Find where the given text appears and provide that cell's center as (X, Y) coordinate. 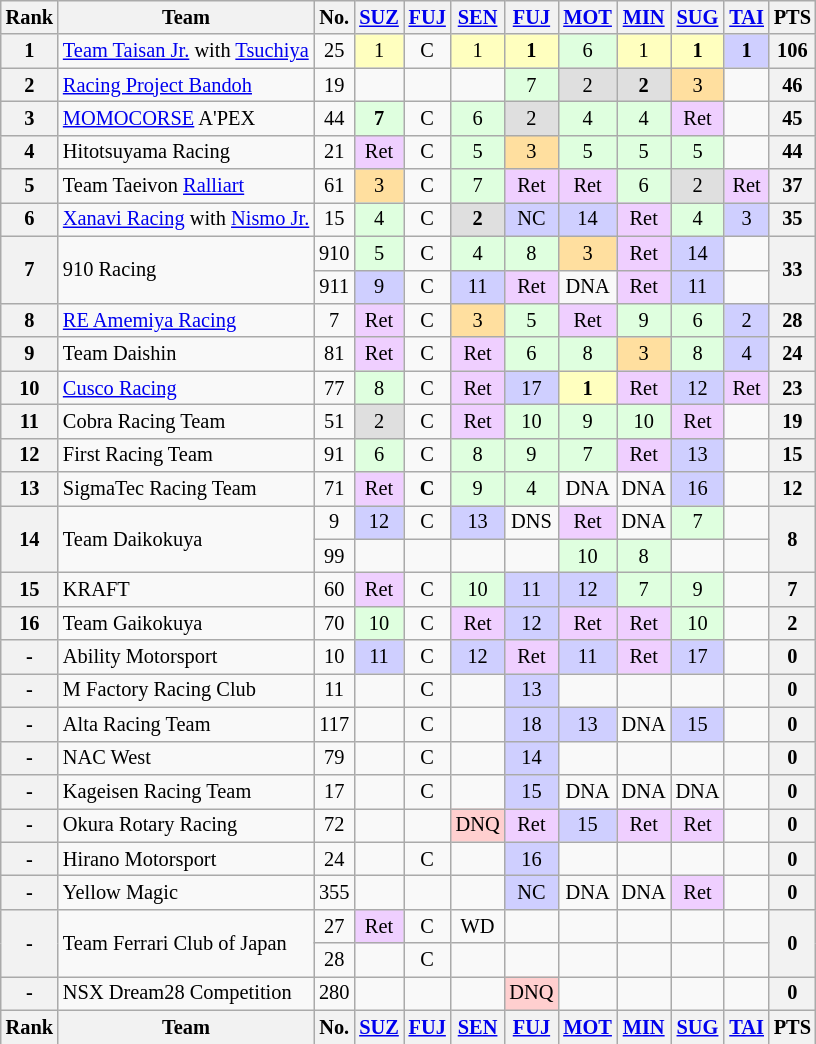
Racing Project Bandoh (186, 85)
117 (334, 724)
91 (334, 455)
Cobra Racing Team (186, 421)
Team Daikokuya (186, 538)
Hirano Motorsport (186, 859)
25 (334, 51)
280 (334, 993)
NAC West (186, 758)
35 (792, 219)
M Factory Racing Club (186, 690)
21 (334, 152)
Team Daishin (186, 354)
106 (792, 51)
Yellow Magic (186, 892)
33 (792, 270)
355 (334, 892)
Cusco Racing (186, 388)
KRAFT (186, 589)
First Racing Team (186, 455)
910 (334, 253)
Kageisen Racing Team (186, 791)
WD (478, 926)
SigmaTec Racing Team (186, 489)
Team Taisan Jr. with Tsuchiya (186, 51)
RE Amemiya Racing (186, 320)
81 (334, 354)
45 (792, 118)
71 (334, 489)
910 Racing (186, 270)
72 (334, 825)
Okura Rotary Racing (186, 825)
61 (334, 186)
MOMOCORSE A'PEX (186, 118)
Team Gaikokuya (186, 623)
Team Taeivon Ralliart (186, 186)
37 (792, 186)
51 (334, 421)
Hitotsuyama Racing (186, 152)
NSX Dream28 Competition (186, 993)
99 (334, 556)
46 (792, 85)
27 (334, 926)
Alta Racing Team (186, 724)
Xanavi Racing with Nismo Jr. (186, 219)
Ability Motorsport (186, 657)
18 (532, 724)
23 (792, 388)
Team Ferrari Club of Japan (186, 942)
60 (334, 589)
DNS (532, 522)
77 (334, 388)
70 (334, 623)
79 (334, 758)
911 (334, 287)
